Detect which cell encompasses the target text, then output its (x, y) center coordinate. 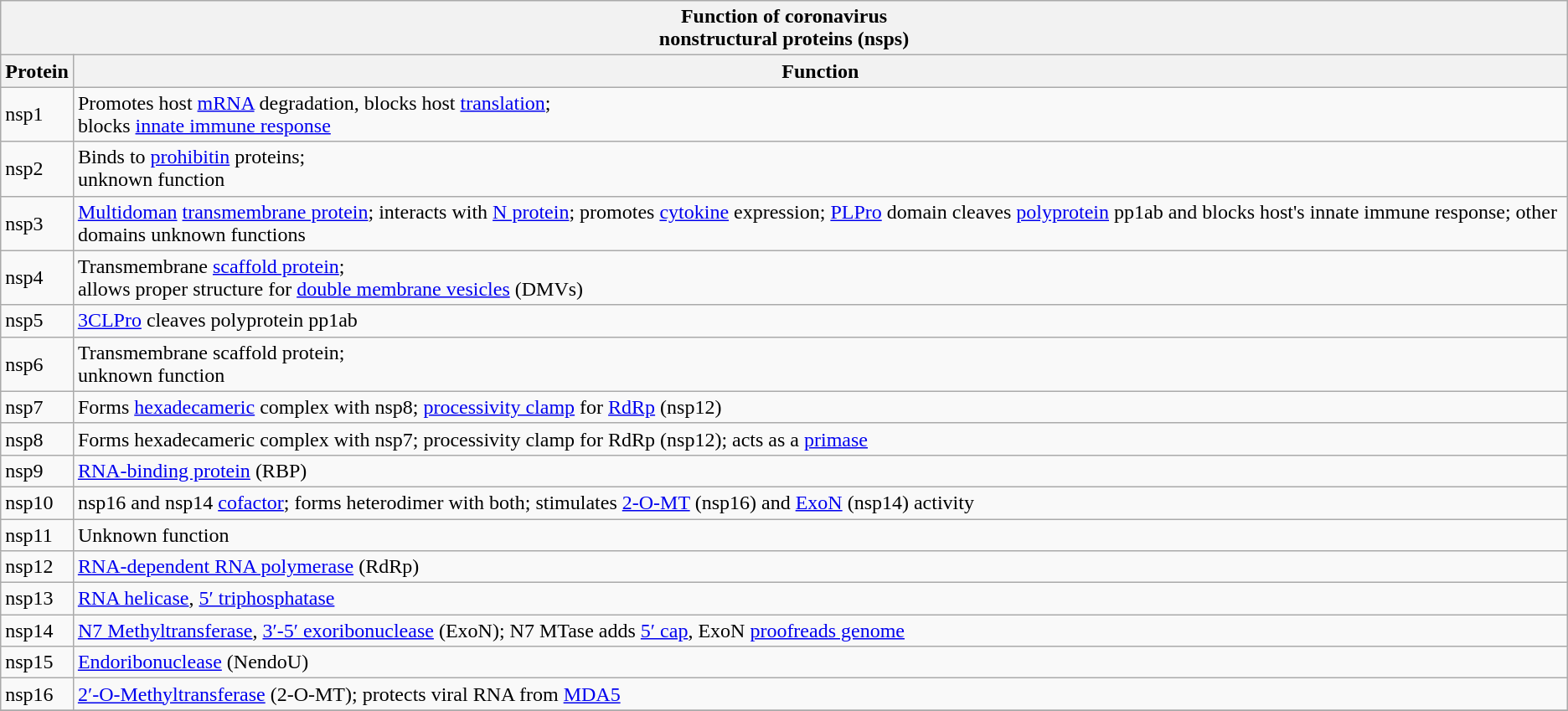
nsp11 (37, 535)
nsp2 (37, 169)
Unknown function (820, 535)
Function of coronavirus nonstructural proteins (nsps) (784, 28)
nsp10 (37, 502)
nsp8 (37, 439)
nsp16 (37, 694)
nsp5 (37, 321)
2′-O-Methyltransferase (2-O-MT); protects viral RNA from MDA5 (820, 694)
3CLPro cleaves polyprotein pp1ab (820, 321)
nsp15 (37, 662)
Protein (37, 71)
Forms hexadecameric complex with nsp8; processivity clamp for RdRp (nsp12) (820, 407)
RNA-binding protein (RBP) (820, 471)
RNA helicase, 5′ triphosphatase (820, 599)
nsp7 (37, 407)
RNA-dependent RNA polymerase (RdRp) (820, 567)
nsp12 (37, 567)
nsp14 (37, 631)
N7 Methyltransferase, 3′-5′ exoribonuclease (ExoN); N7 MTase adds 5′ cap, ExoN proofreads genome (820, 631)
nsp1 (37, 114)
Transmembrane scaffold protein; allows proper structure for double membrane vesicles (DMVs) (820, 278)
Endoribonuclease (NendoU) (820, 662)
Transmembrane scaffold protein; unknown function (820, 363)
nsp6 (37, 363)
nsp3 (37, 223)
Promotes host mRNA degradation, blocks host translation; blocks innate immune response (820, 114)
nsp13 (37, 599)
nsp16 and nsp14 cofactor; forms heterodimer with both; stimulates 2-O-MT (nsp16) and ExoN (nsp14) activity (820, 502)
Function (820, 71)
nsp9 (37, 471)
Forms hexadecameric complex with nsp7; processivity clamp for RdRp (nsp12); acts as a primase (820, 439)
nsp4 (37, 278)
Binds to prohibitin proteins; unknown function (820, 169)
